For the text-containing cell, return its midpoint in [x, y] coordinate format. 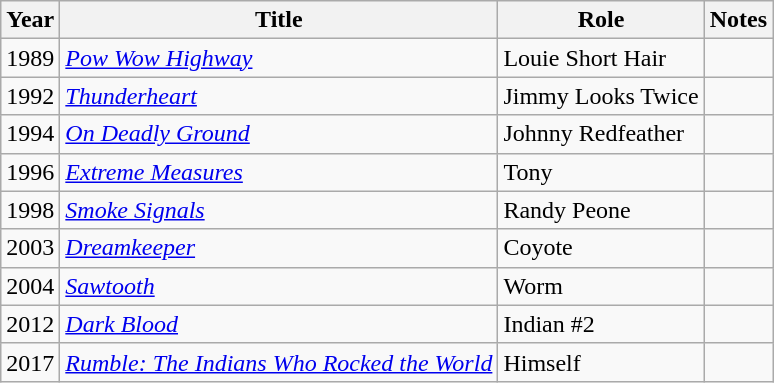
Notes [738, 20]
Dark Blood [279, 324]
Tony [601, 172]
On Deadly Ground [279, 134]
Louie Short Hair [601, 58]
Himself [601, 362]
2017 [30, 362]
2004 [30, 286]
1998 [30, 210]
Indian #2 [601, 324]
Title [279, 20]
Role [601, 20]
Rumble: The Indians Who Rocked the World [279, 362]
2003 [30, 248]
2012 [30, 324]
Randy Peone [601, 210]
Year [30, 20]
1989 [30, 58]
Johnny Redfeather [601, 134]
Sawtooth [279, 286]
Coyote [601, 248]
Thunderheart [279, 96]
1996 [30, 172]
Worm [601, 286]
Extreme Measures [279, 172]
Dreamkeeper [279, 248]
Pow Wow Highway [279, 58]
Smoke Signals [279, 210]
1992 [30, 96]
1994 [30, 134]
Jimmy Looks Twice [601, 96]
